Find where the given text appears and provide that cell's center as [x, y] coordinate. 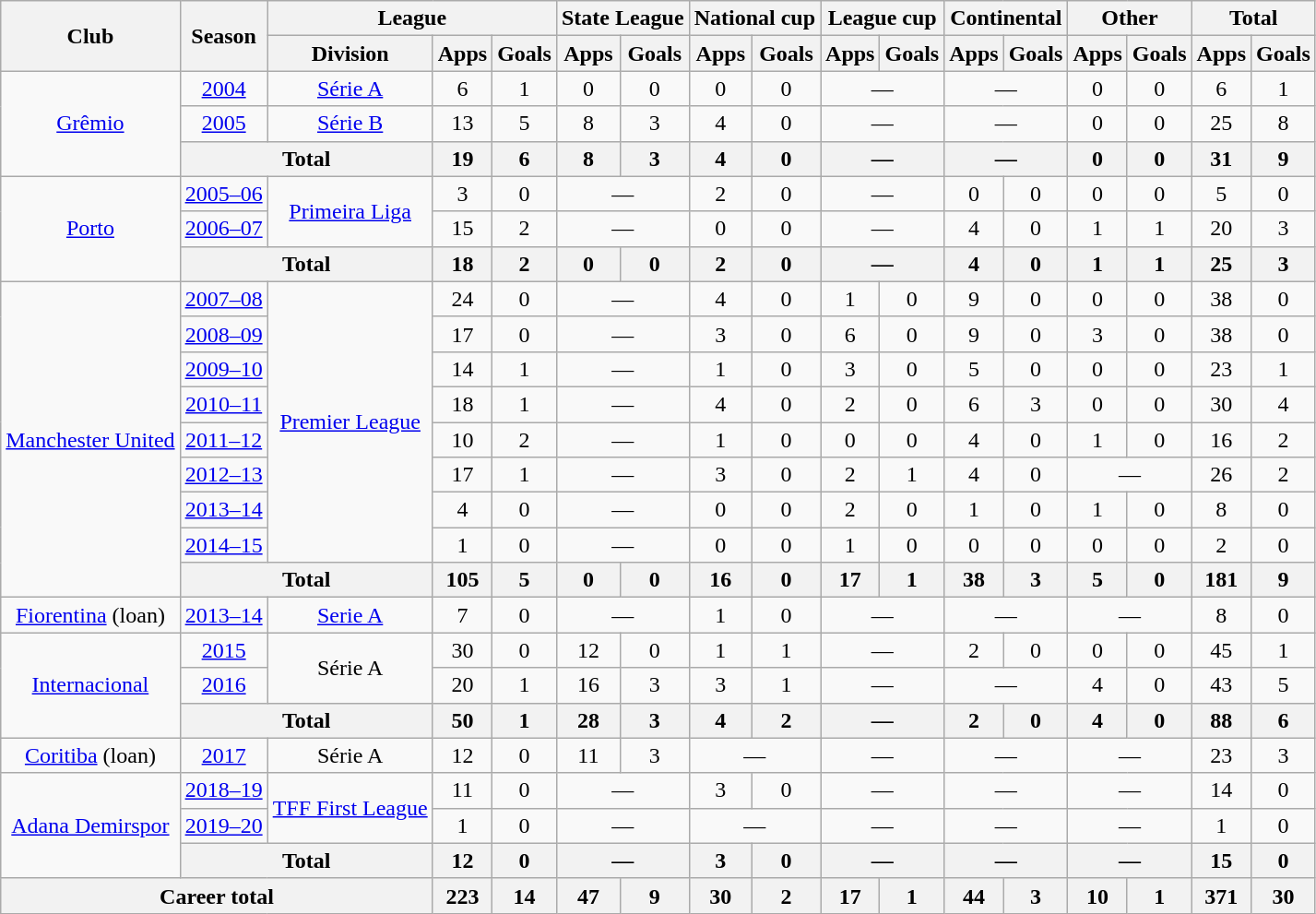
371 [1221, 896]
Primeira Liga [350, 211]
Career total [217, 896]
2018–19 [223, 790]
2012–13 [223, 475]
State League [622, 18]
2009–10 [223, 369]
Internacional [90, 685]
Club [90, 36]
88 [1221, 720]
181 [1221, 580]
45 [1221, 650]
2015 [223, 650]
Division [350, 53]
50 [462, 720]
2008–09 [223, 334]
League cup [883, 18]
2017 [223, 755]
2004 [223, 89]
Coritiba (loan) [90, 755]
National cup [754, 18]
44 [974, 896]
2006–07 [223, 229]
Adana Demirspor [90, 825]
Grêmio [90, 124]
Porto [90, 229]
Série B [350, 124]
Premier League [350, 421]
Season [223, 36]
105 [462, 580]
2010–11 [223, 404]
47 [588, 896]
24 [462, 299]
31 [1221, 159]
2005–06 [223, 194]
2005 [223, 124]
Serie A [350, 615]
2016 [223, 685]
13 [462, 124]
28 [588, 720]
2014–15 [223, 545]
Manchester United [90, 439]
26 [1221, 475]
19 [462, 159]
TFF First League [350, 808]
Other [1130, 18]
2019–20 [223, 825]
223 [462, 896]
2007–08 [223, 299]
2011–12 [223, 440]
Continental [1006, 18]
7 [462, 615]
League [411, 18]
Fiorentina (loan) [90, 615]
43 [1221, 685]
